Search for the cell housing the specified text and yield its [x, y] center coordinate. 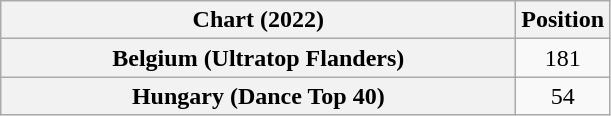
181 [563, 58]
Position [563, 20]
Hungary (Dance Top 40) [258, 96]
54 [563, 96]
Belgium (Ultratop Flanders) [258, 58]
Chart (2022) [258, 20]
